For the text-containing cell, return its midpoint in (X, Y) coordinate format. 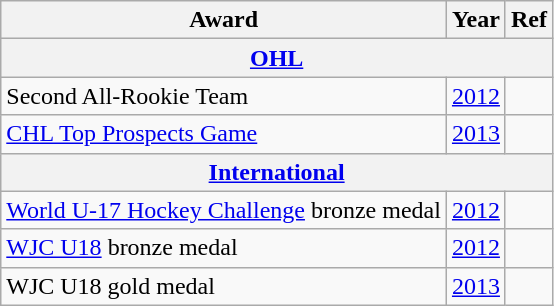
Year (476, 20)
WJC U18 gold medal (224, 286)
World U-17 Hockey Challenge bronze medal (224, 210)
Award (224, 20)
Ref (528, 20)
CHL Top Prospects Game (224, 134)
OHL (277, 58)
International (277, 172)
WJC U18 bronze medal (224, 248)
Second All-Rookie Team (224, 96)
